Identify which cell holds the provided text, then report its [X, Y] central coordinate. 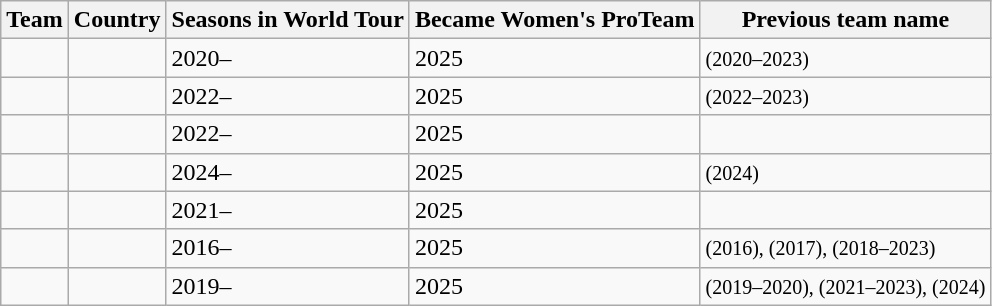
2024– [288, 172]
(2022–2023) [846, 96]
Became Women's ProTeam [554, 20]
2021– [288, 210]
2016– [288, 248]
(2020–2023) [846, 58]
2019– [288, 286]
Previous team name [846, 20]
Seasons in World Tour [288, 20]
Country [117, 20]
(2019–2020), (2021–2023), (2024) [846, 286]
(2024) [846, 172]
2020– [288, 58]
Team [35, 20]
(2016), (2017), (2018–2023) [846, 248]
